Detect which cell encompasses the target text, then output its [x, y] center coordinate. 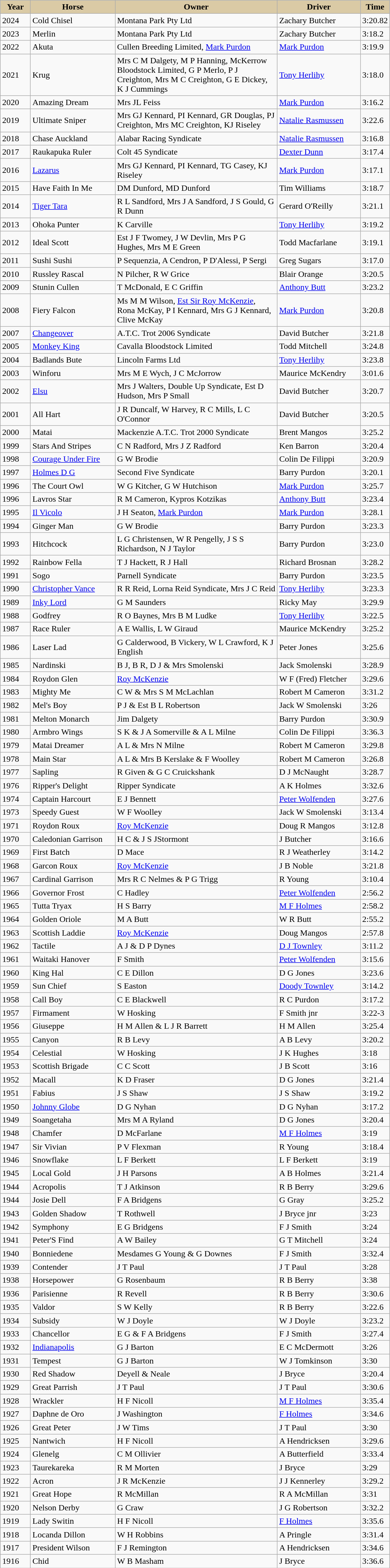
G Calderwood, B Vickery, W L Crawford, K J English [196, 647]
3:27.6 [375, 799]
Holmes D G [73, 472]
2012 [15, 242]
1982 [15, 705]
3:16.6 [375, 839]
2016 [15, 170]
Mesdames G Young & G Downes [196, 1254]
2008 [15, 310]
3:29.8 [375, 746]
3:31 [375, 1494]
2023 [15, 34]
J Butcher [319, 839]
Lavros Star [73, 499]
3:17.1 [375, 170]
Local Gold [73, 1173]
2009 [15, 287]
E G & F A Bridgens [196, 1334]
Parnell Syndicate [196, 575]
Mrs GJ Kennard, PI Kennard, TG Casey, KJ Riseley [196, 170]
Lady Switin [73, 1521]
Parisienne [73, 1294]
1938 [15, 1280]
Fabius [73, 1093]
Driver [319, 7]
3:12.8 [375, 826]
3:23.5 [375, 575]
2015 [15, 188]
1976 [15, 786]
Mrs M A Ryland [196, 1120]
3:32.6 [375, 786]
1953 [15, 1066]
C W & Mrs S M McLachlan [196, 692]
3:18.0 [375, 74]
K D Fraser [196, 1080]
Blair Orange [319, 274]
2:56.2 [375, 892]
H C & J S JStormont [196, 839]
1995 [15, 513]
Time [375, 7]
1922 [15, 1481]
N Pilcher, R W Grice [196, 274]
3:17.0 [375, 261]
1991 [15, 575]
President Wilson [73, 1548]
F A Bridgens [196, 1200]
J H Parsons [196, 1173]
3:24.8 [375, 346]
Monkey King [73, 346]
R A McMillan [319, 1494]
Cavalla Bloodstock Limited [196, 346]
Chid [73, 1561]
2011 [15, 261]
P Sequenzia, A Cendron, P D'Alessi, P Sergi [196, 261]
Race Ruler [73, 629]
P V Flexman [196, 1146]
Matai Dreamer [73, 746]
A L & Mrs B Kerslake & F Woolley [196, 759]
1923 [15, 1468]
3:18.7 [375, 188]
3:28 [375, 1267]
2014 [15, 206]
3:28.7 [375, 772]
Raukapuka Ruler [73, 152]
3:28.9 [375, 665]
1977 [15, 772]
Mackenzie A.T.C. Trot 2000 Syndicate [196, 432]
Subsidy [73, 1320]
Mrs GJ Kennard, PI Kennard, GR Douglas, PJ Creighton, Mrs MC Creighton, KJ Riseley [196, 120]
3:20.7 [375, 391]
Tempest [73, 1361]
3:31.4 [375, 1534]
G T Mitchell [319, 1240]
1966 [15, 892]
3:15.6 [375, 959]
A.T.C. Trot 2006 Syndicate [196, 333]
3:28.2 [375, 562]
3:20.9 [375, 459]
3:13.4 [375, 812]
Scottish Laddie [73, 933]
Cardinal Garrison [73, 879]
Ultimate Sniper [73, 120]
1947 [15, 1146]
3:19.9 [375, 47]
Gerard O'Reilly [319, 206]
Godfrey [73, 616]
1964 [15, 919]
3:22-3 [375, 1013]
1955 [15, 1040]
Tiger Tara [73, 206]
R M Cameron, Kypros Kotzikas [196, 499]
A B Holmes [319, 1173]
A L & Mrs N Milne [196, 746]
Doug Mangos [319, 933]
1962 [15, 946]
1917 [15, 1548]
Great Parrish [73, 1387]
1939 [15, 1267]
2013 [15, 225]
Stars And Stripes [73, 445]
1916 [15, 1561]
1989 [15, 602]
Captain Harcourt [73, 799]
Call Boy [73, 1000]
R Revell [196, 1294]
L G Christensen, W R Pengelly, J S S Richardson, N J Taylor [196, 544]
E C McDermott [319, 1347]
Ohoka Punter [73, 225]
F Smith jnr [319, 1013]
3:25.6 [375, 647]
1988 [15, 616]
1971 [15, 826]
1957 [15, 1013]
1949 [15, 1120]
3:25.7 [375, 486]
Todd Macfarlane [319, 242]
Changeover [73, 333]
Jack Smolenski [319, 665]
1958 [15, 1000]
Locanda Dillon [73, 1534]
1970 [15, 839]
2010 [15, 274]
3:33.4 [375, 1454]
Mrs J Walters, Double Up Syndicate, Est D Hudson, Mrs P Small [196, 391]
T J Hackett, R J Hall [196, 562]
Ms M M Wilson, Est Sir Roy McKenzie, Rona McKay, P I Kennard, Mrs G J Kennard, Clive McKay [196, 310]
Bonniedene [73, 1254]
Acron [73, 1481]
J R McKenzie [196, 1481]
1973 [15, 812]
3:38 [375, 1280]
J W Tims [196, 1427]
R R Reid, Lorna Reid Syndicate, Mrs J C Reid [196, 589]
Daphne de Oro [73, 1414]
1948 [15, 1133]
Have Faith In Me [73, 188]
J G Robertson [319, 1508]
3:35.6 [375, 1521]
3:20.8 [375, 310]
3:29 [375, 1468]
Fiery Falcon [73, 310]
3:28.1 [375, 513]
Dexter Dunn [319, 152]
3:23.6 [375, 973]
Acropolis [73, 1187]
1930 [15, 1374]
Doody Townley [319, 986]
Chamfer [73, 1133]
J H Seaton, Mark Purdon [196, 513]
1987 [15, 629]
A B Levy [319, 1040]
Great Hope [73, 1494]
Jim Dalgety [196, 718]
1934 [15, 1320]
1983 [15, 692]
Stunin Cullen [73, 287]
A Pringle [319, 1534]
Garcon Roux [73, 866]
A Butterfield [319, 1454]
H M Allen & L J R Barrett [196, 1026]
1921 [15, 1494]
3:23 [375, 1214]
1986 [15, 647]
Tactile [73, 946]
Great Peter [73, 1427]
2021 [15, 74]
C N Radford, Mrs J Z Radford [196, 445]
3:11.2 [375, 946]
1943 [15, 1214]
Johnny Globe [73, 1106]
Golden Oriole [73, 919]
C E Dillon [196, 973]
1951 [15, 1093]
1993 [15, 544]
Merlin [73, 34]
Nelson Derby [73, 1508]
1926 [15, 1427]
1959 [15, 986]
R C Purdon [319, 1000]
1980 [15, 732]
2017 [15, 152]
First Batch [73, 852]
Est J F Twomey, J W Devlin, Mrs P G Hughes, Mrs M E Green [196, 242]
Mrs JL Feiss [196, 102]
T Rothwell [196, 1214]
3:27.4 [375, 1334]
A K Holmes [319, 786]
3:10.4 [375, 879]
3:22.5 [375, 616]
2:57.8 [375, 933]
G Gray [319, 1200]
D Mace [196, 852]
2004 [15, 360]
2000 [15, 432]
W H Robbins [196, 1534]
1997 [15, 472]
C M Ollivier [196, 1454]
Cullen Breeding Limited, Mark Purdon [196, 47]
1924 [15, 1454]
Krug [73, 74]
1960 [15, 973]
H S Barry [196, 906]
1968 [15, 866]
1979 [15, 746]
W F Woolley [196, 812]
Chancellor [73, 1334]
1985 [15, 665]
Akuta [73, 47]
1946 [15, 1160]
Macall [73, 1080]
1931 [15, 1361]
Glenelg [73, 1454]
3:21.1 [375, 206]
W J Tomkinson [319, 1361]
1952 [15, 1080]
D J McNaught [319, 772]
3:30.9 [375, 718]
Colt 45 Syndicate [196, 152]
1919 [15, 1521]
W R Butt [319, 919]
2022 [15, 47]
J K Hughes [319, 1053]
1940 [15, 1254]
2024 [15, 20]
1945 [15, 1173]
Sogo [73, 575]
1918 [15, 1534]
Firmament [73, 1013]
DM Dunford, MD Dunford [196, 188]
Lazarus [73, 170]
R L Sandford, Mrs J A Sandford, J S Gould, G R Dunn [196, 206]
3:36.3 [375, 732]
S K & J A Somerville & A L Milne [196, 732]
Roydon Roux [73, 826]
1956 [15, 1026]
1936 [15, 1294]
K Carville [196, 225]
Ricky May [319, 602]
1925 [15, 1441]
W F (Fred) Fletcher [319, 678]
R McMillan [196, 1494]
Doug R Mangos [319, 826]
3:36.6 [375, 1561]
J R Duncalf, W Harvey, R C Mills, L C O'Connor [196, 414]
R M Morten [196, 1468]
1950 [15, 1106]
1974 [15, 799]
3:23.0 [375, 544]
R B Levy [196, 1040]
1981 [15, 718]
1927 [15, 1414]
The Court Owl [73, 486]
1929 [15, 1387]
Amazing Dream [73, 102]
C Hadley [196, 892]
Valdor [73, 1307]
3:17.4 [375, 152]
F Smith [196, 959]
Mrs M E Wych, J C McJorrow [196, 373]
Golden Shadow [73, 1214]
1932 [15, 1347]
2007 [15, 333]
B J, B R, D J & Mrs Smolenski [196, 665]
1954 [15, 1053]
Mighty Me [73, 692]
Red Shadow [73, 1374]
P J & Est B L Robertson [196, 705]
Owner [196, 7]
3:26.8 [375, 759]
R J Weatherley [319, 852]
Horsepower [73, 1280]
T J Atkinson [196, 1187]
D McFarlane [196, 1133]
2018 [15, 138]
G M Saunders [196, 602]
Ripper Syndicate [196, 786]
Symphony [73, 1227]
3:32.4 [375, 1254]
Winforu [73, 373]
3:35.4 [375, 1401]
Josie Dell [73, 1200]
Sapling [73, 772]
Soangetaha [73, 1120]
1999 [15, 445]
Ripper's Delight [73, 786]
D J Townley [319, 946]
Contender [73, 1267]
1984 [15, 678]
2020 [15, 102]
1933 [15, 1334]
Sushi Sushi [73, 261]
Todd Mitchell [319, 346]
Indianapolis [73, 1347]
1965 [15, 906]
2001 [15, 414]
All Hart [73, 414]
Cold Chisel [73, 20]
Armbro Wings [73, 732]
Courage Under Fire [73, 459]
Richard Brosnan [319, 562]
1992 [15, 562]
Greg Sugars [319, 261]
S W Kelly [196, 1307]
Chase Auckland [73, 138]
1941 [15, 1240]
J Washington [196, 1414]
3:16 [375, 1066]
Ideal Scott [73, 242]
3:29.2 [375, 1481]
2:58.2 [375, 906]
1969 [15, 852]
3:01.6 [375, 373]
J B Scott [319, 1066]
Nardinski [73, 665]
C E Blackwell [196, 1000]
1928 [15, 1401]
Year [15, 7]
Roydon Glen [73, 678]
T McDonald, E C Griffin [196, 287]
3:29.9 [375, 602]
1967 [15, 879]
C C Scott [196, 1066]
E G Bridgens [196, 1227]
Sun Chief [73, 986]
1961 [15, 959]
3:25.4 [375, 1026]
Sir Vivian [73, 1146]
Laser Lad [73, 647]
Rainbow Fella [73, 562]
Melton Monarch [73, 718]
1935 [15, 1307]
3:19.1 [375, 242]
Tim Williams [319, 188]
J J Kennerley [319, 1481]
1990 [15, 589]
A E Wallis, L W Giraud [196, 629]
3:16.8 [375, 138]
3:18 [375, 1053]
2003 [15, 373]
Caledonian Garrison [73, 839]
Taurekareka [73, 1468]
3:16.2 [375, 102]
Mrs R C Nelmes & P G Trigg [196, 879]
3:23.8 [375, 360]
3:20.2 [375, 1040]
3:32.2 [375, 1508]
2:55.2 [375, 919]
E J Bennett [196, 799]
Brent Mangos [319, 432]
Waitaki Hanover [73, 959]
Badlands Bute [73, 360]
3:20.1 [375, 472]
Elsu [73, 391]
3:23.4 [375, 499]
3:31.2 [375, 692]
Second Five Syndicate [196, 472]
1942 [15, 1227]
Deyell & Neale [196, 1374]
Speedy Guest [73, 812]
Giuseppe [73, 1026]
Mel's Boy [73, 705]
Inky Lord [73, 602]
J Bryce jnr [319, 1214]
Snowflake [73, 1160]
W G Kitcher, G W Hutchison [196, 486]
Celestial [73, 1053]
Tutta Tryax [73, 906]
G Rosenbaum [196, 1280]
G Craw [196, 1508]
Canyon [73, 1040]
Wrackler [73, 1401]
J B Noble [319, 866]
F J Remington [196, 1548]
King Hal [73, 973]
Nantwich [73, 1441]
Main Star [73, 759]
3:20.82 [375, 20]
Horse [73, 7]
1978 [15, 759]
R O Baynes, Mrs B M Ludke [196, 616]
A J & D P Dynes [196, 946]
1998 [15, 459]
2002 [15, 391]
W B Masham [196, 1561]
Scottish Brigade [73, 1066]
1963 [15, 933]
Hitchcock [73, 544]
Peter Jones [319, 647]
Il Vicolo [73, 513]
S Easton [196, 986]
M A Butt [196, 919]
Ken Barron [319, 445]
Peter'S Find [73, 1240]
Ginger Man [73, 526]
2005 [15, 346]
3:18.2 [375, 34]
1920 [15, 1508]
Lincoln Farms Ltd [196, 360]
Governor Frost [73, 892]
Alabar Racing Syndicate [196, 138]
3:18.4 [375, 1146]
Matai [73, 432]
Russley Rascal [73, 274]
1994 [15, 526]
A W Bailey [196, 1240]
Mrs C M Dalgety, M P Hanning, McKerrow Bloodstock Limited, G P Merlo, P J Creighton, Mrs M C Creighton, G E Dickey, K J Cummings [196, 74]
2019 [15, 120]
R Given & G C Cruickshank [196, 772]
Christopher Vance [73, 589]
H M Allen [319, 1026]
